Return the [X, Y] coordinate for the center point of the cell that contains the specified text.  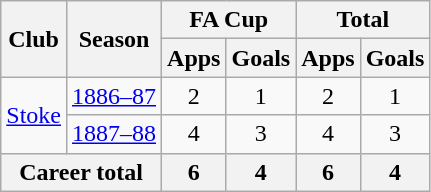
Season [114, 39]
Total [363, 20]
1887–88 [114, 134]
Career total [82, 172]
1886–87 [114, 96]
FA Cup [229, 20]
Club [34, 39]
Stoke [34, 115]
